Return [X, Y] of the center of cell containing provided text 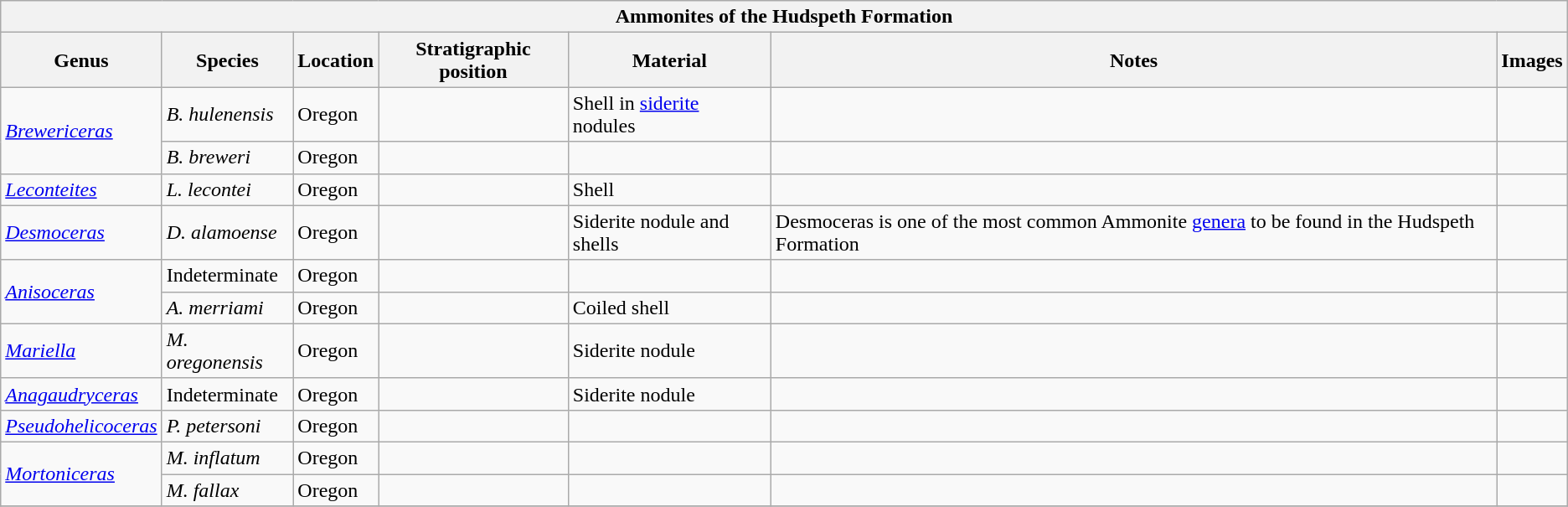
Ammonites of the Hudspeth Formation [784, 17]
Pseudohelicoceras [81, 426]
Siderite nodule and shells [669, 233]
Mortoniceras [81, 473]
Anagaudryceras [81, 394]
Desmoceras is one of the most common Ammonite genera to be found in the Hudspeth Formation [1134, 233]
Anisoceras [81, 292]
Genus [81, 60]
Shell in siderite nodules [669, 114]
M. oregonensis [228, 350]
Material [669, 60]
Leconteites [81, 189]
L. lecontei [228, 189]
B. breweri [228, 158]
D. alamoense [228, 233]
Stratigraphic position [474, 60]
Species [228, 60]
Images [1532, 60]
Brewericeras [81, 131]
Location [336, 60]
P. petersoni [228, 426]
B. hulenensis [228, 114]
Notes [1134, 60]
M. inflatum [228, 458]
Desmoceras [81, 233]
A. merriami [228, 308]
Shell [669, 189]
M. fallax [228, 490]
Mariella [81, 350]
Coiled shell [669, 308]
